Output the (x, y) coordinate of the center of the cell containing the given text.  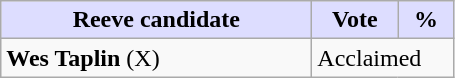
Wes Taplin (X) (156, 58)
Reeve candidate (156, 20)
Vote (355, 20)
% (426, 20)
Acclaimed (383, 58)
